Determine the (X, Y) coordinate at the center of the cell enclosing the given text.  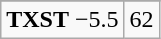
TXST −5.5 (62, 20)
62 (142, 20)
